Extract the [X, Y] coordinate from the center of the cell holding the provided text.  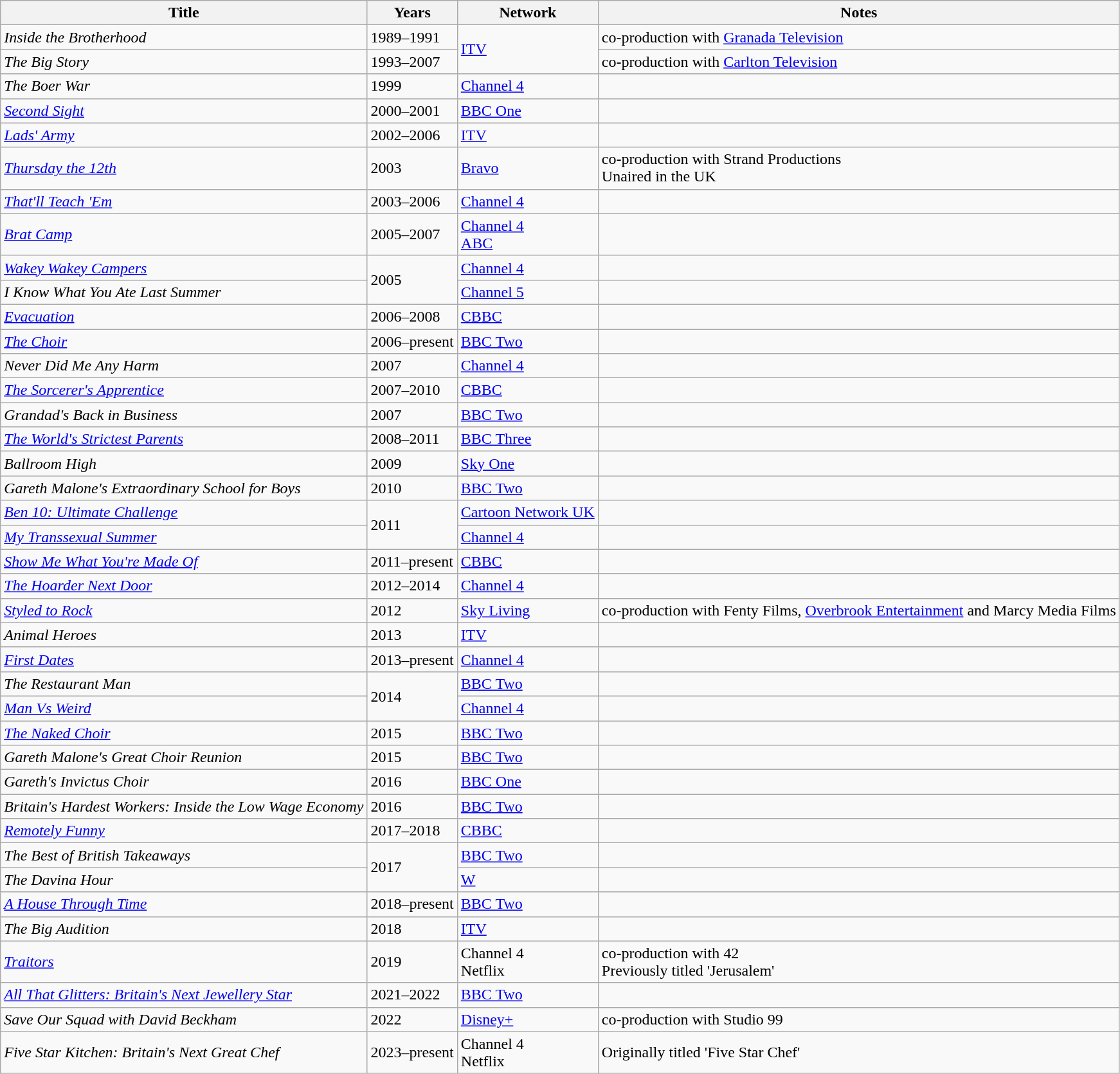
Bravo [527, 168]
BBC Three [527, 439]
That'll Teach 'Em [184, 201]
Disney+ [527, 1019]
Wakey Wakey Campers [184, 268]
2005 [412, 280]
2013–present [412, 659]
Gareth's Invictus Choir [184, 782]
Ben 10: Ultimate Challenge [184, 513]
2017 [412, 868]
The Boer War [184, 86]
The Big Story [184, 62]
2008–2011 [412, 439]
2018–present [412, 904]
co-production with 42Previously titled 'Jerusalem' [859, 962]
Channel 5 [527, 292]
Save Our Squad with David Beckham [184, 1019]
2012–2014 [412, 586]
All That Glitters: Britain's Next Jewellery Star [184, 995]
Never Did Me Any Harm [184, 366]
2019 [412, 962]
Sky One [527, 464]
Animal Heroes [184, 635]
2011–present [412, 561]
The Best of British Takeaways [184, 855]
Remotely Funny [184, 831]
Traitors [184, 962]
co-production with Studio 99 [859, 1019]
The World's Strictest Parents [184, 439]
2000–2001 [412, 111]
co-production with Carlton Television [859, 62]
The Davina Hour [184, 880]
2022 [412, 1019]
Title [184, 13]
2011 [412, 525]
2012 [412, 610]
The Big Audition [184, 929]
2014 [412, 696]
2003–2006 [412, 201]
2006–2008 [412, 316]
2018 [412, 929]
co-production with Fenty Films, Overbrook Entertainment and Marcy Media Films [859, 610]
Channel 4ABC [527, 234]
The Naked Choir [184, 733]
First Dates [184, 659]
Grandad's Back in Business [184, 415]
Man Vs Weird [184, 708]
Gareth Malone's Great Choir Reunion [184, 758]
Brat Camp [184, 234]
Britain's Hardest Workers: Inside the Low Wage Economy [184, 806]
Ballroom High [184, 464]
2017–2018 [412, 831]
2013 [412, 635]
Second Sight [184, 111]
2021–2022 [412, 995]
Inside the Brotherhood [184, 37]
Five Star Kitchen: Britain's Next Great Chef [184, 1052]
Sky Living [527, 610]
1989–1991 [412, 37]
Lads' Army [184, 135]
Thursday the 12th [184, 168]
co-production with Granada Television [859, 37]
2010 [412, 488]
Notes [859, 13]
Network [527, 13]
Cartoon Network UK [527, 513]
Styled to Rock [184, 610]
1993–2007 [412, 62]
Gareth Malone's Extraordinary School for Boys [184, 488]
2003 [412, 168]
2007–2010 [412, 390]
My Transsexual Summer [184, 537]
The Sorcerer's Apprentice [184, 390]
Years [412, 13]
The Restaurant Man [184, 684]
W [527, 880]
Originally titled 'Five Star Chef' [859, 1052]
co-production with Strand ProductionsUnaired in the UK [859, 168]
Evacuation [184, 316]
Show Me What You're Made Of [184, 561]
2023–present [412, 1052]
2006–present [412, 341]
A House Through Time [184, 904]
The Choir [184, 341]
2005–2007 [412, 234]
2009 [412, 464]
1999 [412, 86]
2002–2006 [412, 135]
The Hoarder Next Door [184, 586]
I Know What You Ate Last Summer [184, 292]
